Capture the cell that displays the provided text and extract its [x, y] central coordinate. 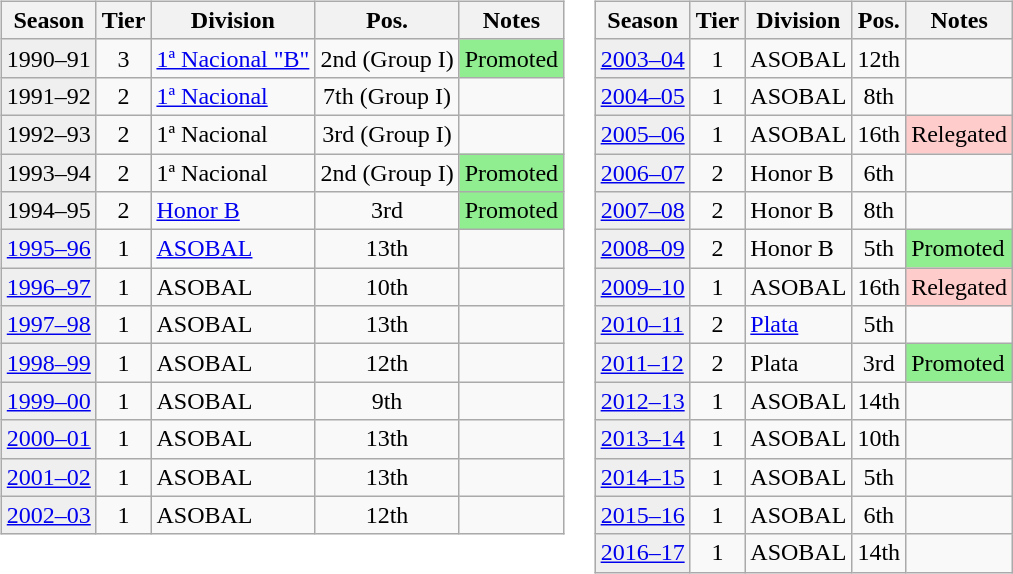
3rd (Group I) [387, 134]
1995–96 [48, 249]
1998–99 [48, 363]
2001–02 [48, 477]
2010–11 [642, 325]
1996–97 [48, 287]
2015–16 [642, 515]
2003–04 [642, 58]
7th (Group I) [387, 96]
9th [387, 401]
1993–94 [48, 173]
1994–95 [48, 211]
2002–03 [48, 515]
1ª Nacional "B" [233, 58]
2013–14 [642, 439]
1997–98 [48, 325]
2006–07 [642, 173]
2011–12 [642, 363]
1992–93 [48, 134]
1990–91 [48, 58]
2016–17 [642, 553]
2012–13 [642, 401]
2008–09 [642, 249]
2004–05 [642, 96]
1991–92 [48, 96]
1999–00 [48, 401]
3 [124, 58]
2005–06 [642, 134]
2014–15 [642, 477]
2007–08 [642, 211]
2000–01 [48, 439]
2009–10 [642, 287]
